From the cell containing the given text, extract its center point as [x, y] coordinate. 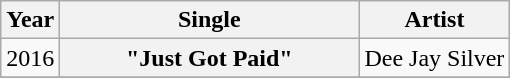
Year [30, 20]
2016 [30, 58]
Dee Jay Silver [434, 58]
Single [210, 20]
"Just Got Paid" [210, 58]
Artist [434, 20]
